Locate the cell with the specified text and output its [X, Y] center coordinate. 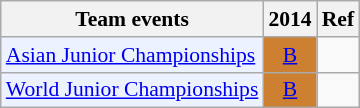
Team events [132, 19]
Ref [338, 19]
Asian Junior Championships [132, 55]
2014 [290, 19]
World Junior Championships [132, 90]
